Provide the (x, y) coordinate of the cell's center where the given text is located.  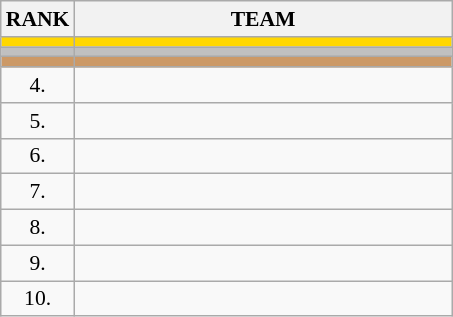
4. (38, 85)
7. (38, 192)
10. (38, 299)
5. (38, 121)
8. (38, 228)
9. (38, 263)
6. (38, 156)
TEAM (262, 19)
RANK (38, 19)
